Scan for the cell matching the given text and deliver its (x, y) coordinate at center. 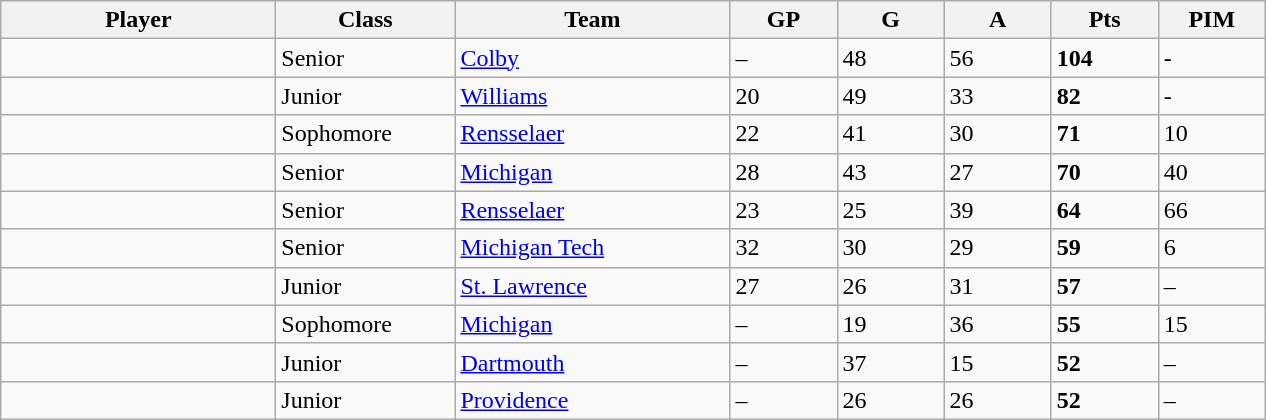
St. Lawrence (592, 286)
Colby (592, 58)
G (890, 20)
82 (1104, 96)
20 (784, 96)
71 (1104, 134)
41 (890, 134)
Team (592, 20)
48 (890, 58)
Dartmouth (592, 362)
PIM (1212, 20)
36 (998, 324)
56 (998, 58)
31 (998, 286)
40 (1212, 172)
33 (998, 96)
25 (890, 210)
39 (998, 210)
55 (1104, 324)
A (998, 20)
10 (1212, 134)
6 (1212, 248)
66 (1212, 210)
32 (784, 248)
22 (784, 134)
57 (1104, 286)
64 (1104, 210)
23 (784, 210)
Michigan Tech (592, 248)
Providence (592, 400)
GP (784, 20)
104 (1104, 58)
29 (998, 248)
70 (1104, 172)
Williams (592, 96)
49 (890, 96)
Class (366, 20)
28 (784, 172)
37 (890, 362)
43 (890, 172)
19 (890, 324)
59 (1104, 248)
Pts (1104, 20)
Player (138, 20)
